Return (X, Y) of the center of cell containing provided text 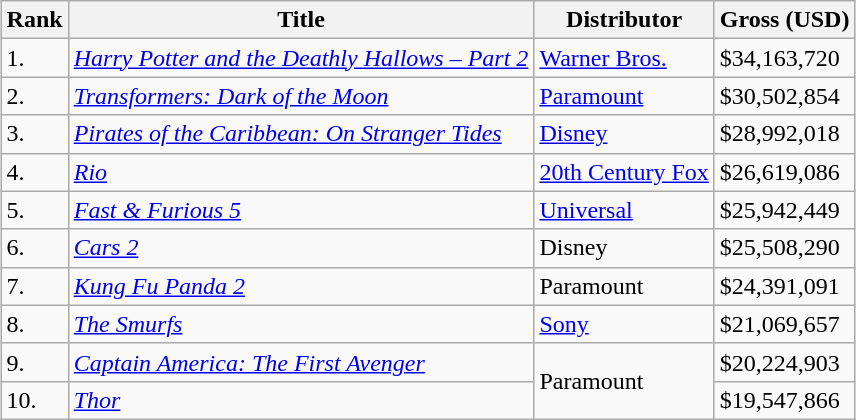
Warner Bros. (624, 58)
$24,391,091 (784, 286)
2. (34, 96)
The Smurfs (301, 324)
Fast & Furious 5 (301, 210)
1. (34, 58)
Rio (301, 172)
Pirates of the Caribbean: On Stranger Tides (301, 134)
20th Century Fox (624, 172)
6. (34, 248)
$28,992,018 (784, 134)
10. (34, 400)
Transformers: Dark of the Moon (301, 96)
Rank (34, 20)
$26,619,086 (784, 172)
$34,163,720 (784, 58)
Gross (USD) (784, 20)
$19,547,866 (784, 400)
Kung Fu Panda 2 (301, 286)
4. (34, 172)
Harry Potter and the Deathly Hallows – Part 2 (301, 58)
Title (301, 20)
$20,224,903 (784, 362)
Cars 2 (301, 248)
$21,069,657 (784, 324)
Universal (624, 210)
9. (34, 362)
Captain America: The First Avenger (301, 362)
$30,502,854 (784, 96)
Thor (301, 400)
8. (34, 324)
$25,508,290 (784, 248)
7. (34, 286)
5. (34, 210)
Sony (624, 324)
$25,942,449 (784, 210)
Distributor (624, 20)
3. (34, 134)
